Search for the cell housing the specified text and yield its [x, y] center coordinate. 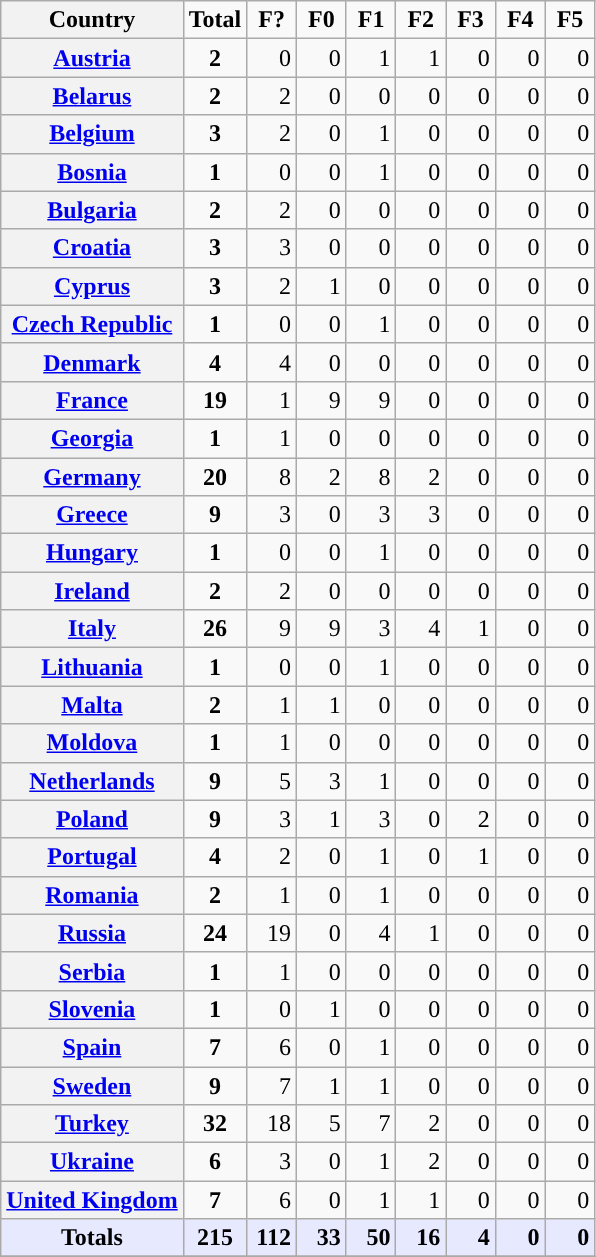
Belgium [92, 134]
Poland [92, 819]
Sweden [92, 1085]
215 [215, 1238]
Bulgaria [92, 210]
United Kingdom [92, 1200]
Greece [92, 515]
33 [321, 1238]
F2 [421, 20]
Moldova [92, 743]
Netherlands [92, 781]
Georgia [92, 438]
Russia [92, 933]
Turkey [92, 1124]
Slovenia [92, 1009]
Croatia [92, 248]
112 [272, 1238]
Italy [92, 629]
Spain [92, 1047]
Portugal [92, 857]
Austria [92, 58]
24 [215, 933]
Malta [92, 705]
F4 [520, 20]
16 [421, 1238]
Total [215, 20]
Germany [92, 477]
Romania [92, 895]
20 [215, 477]
32 [215, 1124]
26 [215, 629]
Cyprus [92, 286]
Denmark [92, 362]
Ukraine [92, 1162]
Totals [92, 1238]
Serbia [92, 971]
Bosnia [92, 172]
18 [272, 1124]
50 [371, 1238]
France [92, 400]
Lithuania [92, 667]
F0 [321, 20]
Hungary [92, 553]
F1 [371, 20]
Czech Republic [92, 324]
Belarus [92, 96]
F5 [570, 20]
F? [272, 20]
Ireland [92, 591]
Country [92, 20]
F3 [471, 20]
